Detect which cell encompasses the target text, then output its (X, Y) center coordinate. 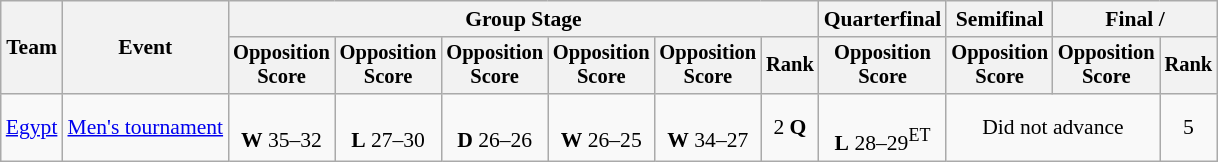
Group Stage (524, 19)
W 26–25 (602, 128)
L 27–30 (388, 128)
2 Q (790, 128)
W 35–32 (282, 128)
Semifinal (1000, 19)
Final / (1135, 19)
5 (1189, 128)
Egypt (32, 128)
Did not advance (1052, 128)
Quarterfinal (883, 19)
Men's tournament (145, 128)
Event (145, 48)
Team (32, 48)
L 28–29ET (883, 128)
D 26–26 (494, 128)
W 34–27 (708, 128)
